Locate the cell with the specified text and output its (X, Y) center coordinate. 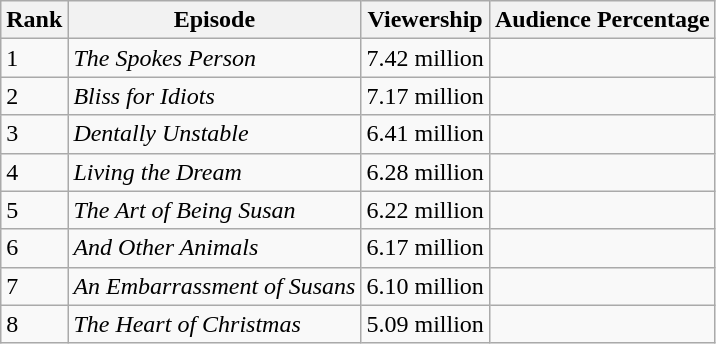
Episode (214, 20)
Bliss for Idiots (214, 96)
7.42 million (425, 58)
8 (34, 324)
2 (34, 96)
7.17 million (425, 96)
Viewership (425, 20)
And Other Animals (214, 248)
The Art of Being Susan (214, 210)
6 (34, 248)
Living the Dream (214, 172)
1 (34, 58)
3 (34, 134)
The Spokes Person (214, 58)
6.28 million (425, 172)
Rank (34, 20)
5 (34, 210)
5.09 million (425, 324)
Audience Percentage (602, 20)
6.17 million (425, 248)
7 (34, 286)
6.22 million (425, 210)
The Heart of Christmas (214, 324)
4 (34, 172)
6.10 million (425, 286)
An Embarrassment of Susans (214, 286)
6.41 million (425, 134)
Dentally Unstable (214, 134)
